For the text-containing cell, return its midpoint in (x, y) coordinate format. 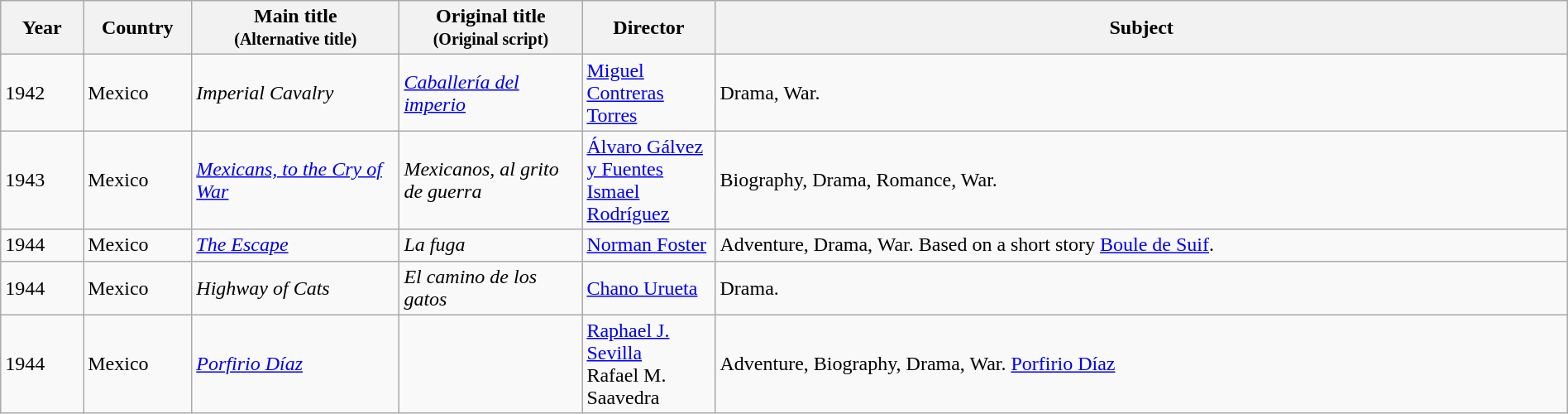
1943 (42, 181)
Imperial Cavalry (296, 93)
Porfirio Díaz (296, 364)
Country (137, 28)
Drama. (1141, 288)
Main title(Alternative title) (296, 28)
Year (42, 28)
Director (648, 28)
Mexicans, to the Cry of War (296, 181)
Mexicanos, al grito de guerra (491, 181)
Chano Urueta (648, 288)
Biography, Drama, Romance, War. (1141, 181)
Highway of Cats (296, 288)
Miguel Contreras Torres (648, 93)
Drama, War. (1141, 93)
Álvaro Gálvez y FuentesIsmael Rodríguez (648, 181)
El camino de los gatos (491, 288)
The Escape (296, 245)
La fuga (491, 245)
Subject (1141, 28)
Norman Foster (648, 245)
Original title(Original script) (491, 28)
Raphael J. SevillaRafael M. Saavedra (648, 364)
Caballería del imperio (491, 93)
Adventure, Biography, Drama, War. Porfirio Díaz (1141, 364)
Adventure, Drama, War. Based on a short story Boule de Suif. (1141, 245)
1942 (42, 93)
